Pinpoint the cell where the given text exists, returning its [x, y] midpoint coordinate. 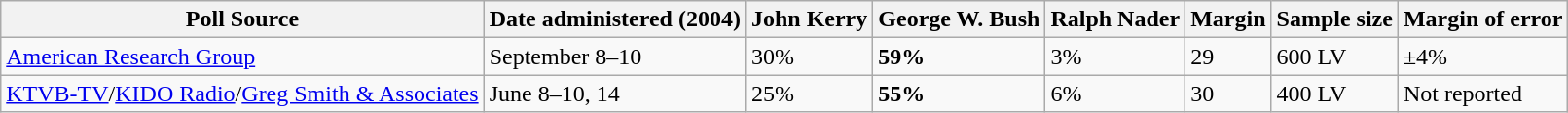
September 8–10 [615, 56]
Margin [1228, 19]
600 LV [1334, 56]
KTVB-TV/KIDO Radio/Greg Smith & Associates [242, 94]
59% [960, 56]
Not reported [1483, 94]
American Research Group [242, 56]
400 LV [1334, 94]
Date administered (2004) [615, 19]
Sample size [1334, 19]
6% [1115, 94]
June 8–10, 14 [615, 94]
Margin of error [1483, 19]
30 [1228, 94]
30% [809, 56]
55% [960, 94]
John Kerry [809, 19]
George W. Bush [960, 19]
29 [1228, 56]
25% [809, 94]
3% [1115, 56]
±4% [1483, 56]
Ralph Nader [1115, 19]
Poll Source [242, 19]
